From the cell containing the given text, extract its center point as [x, y] coordinate. 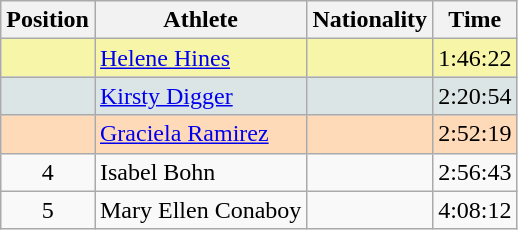
2:56:43 [475, 172]
Time [475, 20]
Kirsty Digger [200, 96]
2:52:19 [475, 134]
Helene Hines [200, 58]
Graciela Ramirez [200, 134]
1:46:22 [475, 58]
Mary Ellen Conaboy [200, 210]
4:08:12 [475, 210]
Position [48, 20]
Isabel Bohn [200, 172]
Nationality [370, 20]
5 [48, 210]
2:20:54 [475, 96]
Athlete [200, 20]
4 [48, 172]
